Pinpoint the cell where the given text exists, returning its [X, Y] midpoint coordinate. 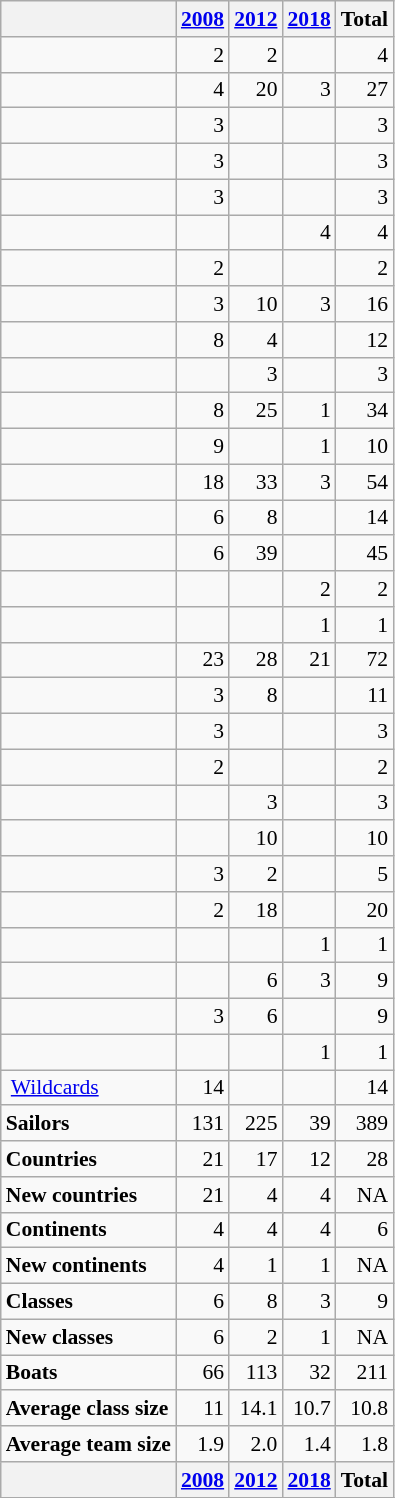
10.8 [364, 1409]
32 [308, 1373]
66 [202, 1373]
New countries [88, 1195]
225 [256, 1124]
1.9 [202, 1444]
10.7 [308, 1409]
27 [364, 90]
5 [364, 874]
25 [256, 411]
113 [256, 1373]
23 [202, 660]
72 [364, 660]
Sailors [88, 1124]
389 [364, 1124]
45 [364, 554]
16 [364, 304]
14.1 [256, 1409]
Average class size [88, 1409]
17 [256, 1159]
33 [256, 482]
Wildcards [88, 1088]
2.0 [256, 1444]
211 [364, 1373]
New classes [88, 1337]
Average team size [88, 1444]
131 [202, 1124]
Continents [88, 1230]
Countries [88, 1159]
1.4 [308, 1444]
Classes [88, 1302]
New continents [88, 1266]
Boats [88, 1373]
1.8 [364, 1444]
54 [364, 482]
34 [364, 411]
